Search for the cell housing the specified text and yield its (x, y) center coordinate. 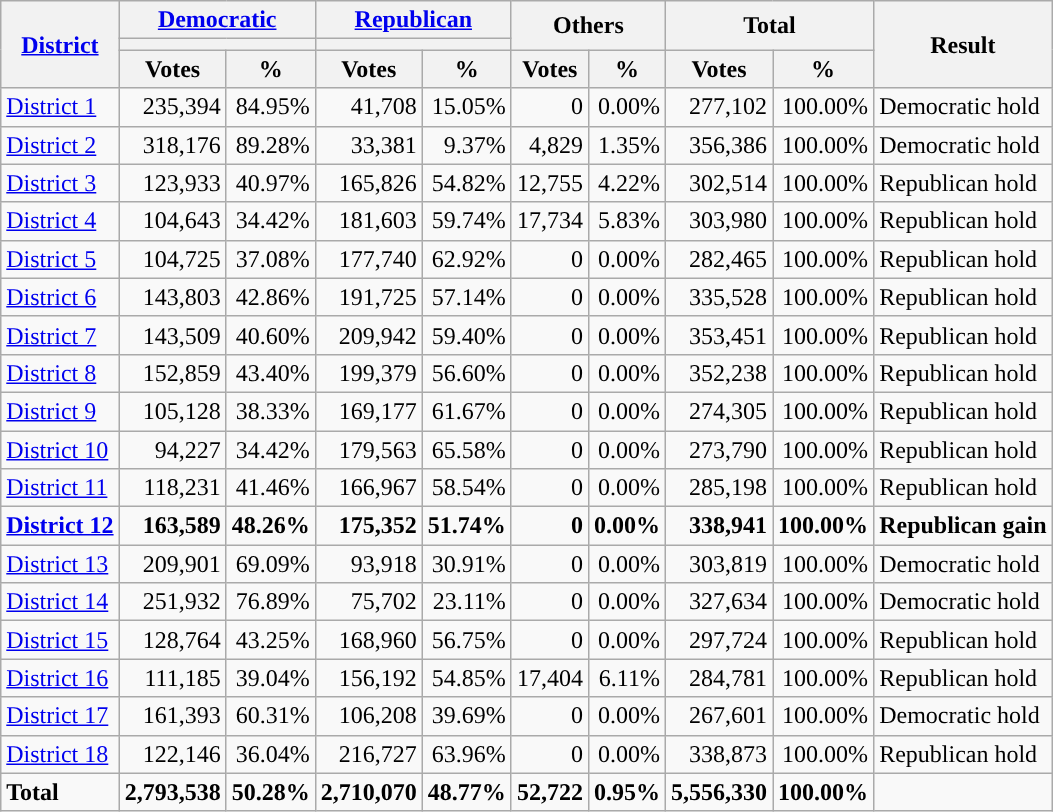
District 4 (60, 221)
209,942 (368, 335)
282,465 (718, 259)
122,146 (172, 754)
209,901 (172, 564)
285,198 (718, 488)
59.74% (466, 221)
2,793,538 (172, 792)
District 16 (60, 678)
123,933 (172, 183)
191,725 (368, 297)
District 8 (60, 373)
56.75% (466, 640)
118,231 (172, 488)
327,634 (718, 602)
48.77% (466, 792)
94,227 (172, 449)
58.54% (466, 488)
216,727 (368, 754)
District 13 (60, 564)
33,381 (368, 145)
0.95% (626, 792)
5,556,330 (718, 792)
District 17 (60, 716)
175,352 (368, 526)
District 6 (60, 297)
District 5 (60, 259)
156,192 (368, 678)
104,643 (172, 221)
353,451 (718, 335)
179,563 (368, 449)
42.86% (270, 297)
338,941 (718, 526)
235,394 (172, 107)
District 1 (60, 107)
4,829 (550, 145)
41,708 (368, 107)
50.28% (270, 792)
39.04% (270, 678)
36.04% (270, 754)
302,514 (718, 183)
51.74% (466, 526)
41.46% (270, 488)
District 14 (60, 602)
105,128 (172, 411)
274,305 (718, 411)
76.89% (270, 602)
District 18 (60, 754)
163,589 (172, 526)
303,819 (718, 564)
128,764 (172, 640)
89.28% (270, 145)
169,177 (368, 411)
37.08% (270, 259)
338,873 (718, 754)
1.35% (626, 145)
43.25% (270, 640)
District 3 (60, 183)
4.22% (626, 183)
Result (963, 44)
59.40% (466, 335)
303,980 (718, 221)
District (60, 44)
166,967 (368, 488)
284,781 (718, 678)
335,528 (718, 297)
District 15 (60, 640)
318,176 (172, 145)
48.26% (270, 526)
161,393 (172, 716)
17,734 (550, 221)
23.11% (466, 602)
181,603 (368, 221)
143,803 (172, 297)
93,918 (368, 564)
6.11% (626, 678)
30.91% (466, 564)
52,722 (550, 792)
54.82% (466, 183)
199,379 (368, 373)
104,725 (172, 259)
Others (588, 26)
111,185 (172, 678)
69.09% (270, 564)
177,740 (368, 259)
District 2 (60, 145)
352,238 (718, 373)
District 12 (60, 526)
40.60% (270, 335)
17,404 (550, 678)
75,702 (368, 602)
43.40% (270, 373)
267,601 (718, 716)
297,724 (718, 640)
5.83% (626, 221)
61.67% (466, 411)
152,859 (172, 373)
106,208 (368, 716)
84.95% (270, 107)
39.69% (466, 716)
54.85% (466, 678)
12,755 (550, 183)
62.92% (466, 259)
143,509 (172, 335)
165,826 (368, 183)
40.97% (270, 183)
251,932 (172, 602)
District 9 (60, 411)
356,386 (718, 145)
District 10 (60, 449)
38.33% (270, 411)
Republican (413, 20)
57.14% (466, 297)
60.31% (270, 716)
65.58% (466, 449)
15.05% (466, 107)
District 7 (60, 335)
56.60% (466, 373)
9.37% (466, 145)
Democratic (217, 20)
2,710,070 (368, 792)
277,102 (718, 107)
273,790 (718, 449)
District 11 (60, 488)
Republican gain (963, 526)
63.96% (466, 754)
168,960 (368, 640)
